Extract the [x, y] coordinate from the center of the cell holding the provided text.  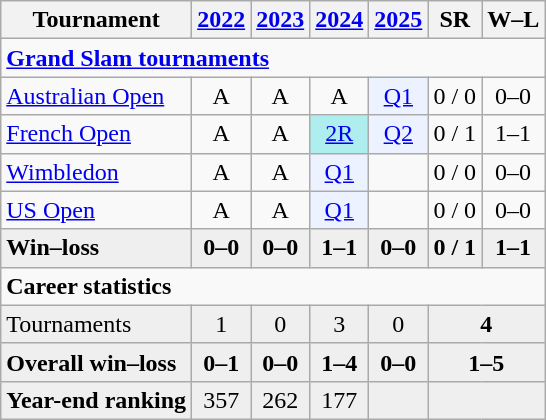
French Open [96, 134]
Tournament [96, 20]
0–1 [222, 362]
Career statistics [273, 286]
3 [340, 324]
W–L [514, 20]
Q2 [398, 134]
1–5 [486, 362]
Overall win–loss [96, 362]
2023 [280, 20]
Year-end ranking [96, 400]
Australian Open [96, 96]
2R [340, 134]
2025 [398, 20]
Tournaments [96, 324]
2022 [222, 20]
Wimbledon [96, 172]
357 [222, 400]
1 [222, 324]
Win–loss [96, 248]
US Open [96, 210]
Grand Slam tournaments [273, 58]
262 [280, 400]
4 [486, 324]
SR [455, 20]
1–4 [340, 362]
2024 [340, 20]
177 [340, 400]
